Locate the cell with the specified text and output its [x, y] center coordinate. 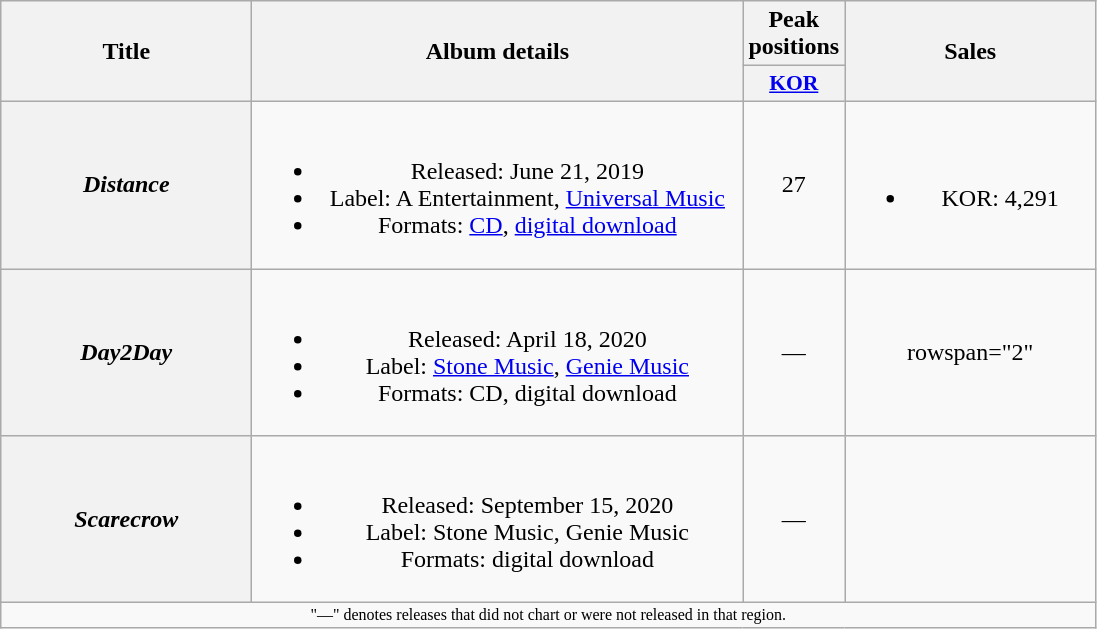
KOR [794, 84]
Album details [498, 52]
Day2Day [126, 352]
rowspan="2" [970, 352]
Released: September 15, 2020Label: Stone Music, Genie MusicFormats: digital download [498, 520]
Distance [126, 184]
27 [794, 184]
KOR: 4,291 [970, 184]
Released: June 21, 2019Label: A Entertainment, Universal MusicFormats: CD, digital download [498, 184]
Released: April 18, 2020Label: Stone Music, Genie MusicFormats: CD, digital download [498, 352]
Title [126, 52]
Peakpositions [794, 34]
Sales [970, 52]
"—" denotes releases that did not chart or were not released in that region. [548, 615]
Scarecrow [126, 520]
